Scan for the cell matching the given text and deliver its [X, Y] coordinate at center. 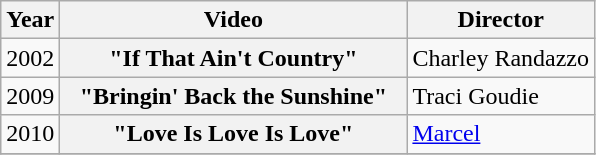
Marcel [501, 134]
Year [30, 20]
"Love Is Love Is Love" [234, 134]
Video [234, 20]
Director [501, 20]
"If That Ain't Country" [234, 58]
2010 [30, 134]
Traci Goudie [501, 96]
2009 [30, 96]
"Bringin' Back the Sunshine" [234, 96]
2002 [30, 58]
Charley Randazzo [501, 58]
